Capture the cell that displays the provided text and extract its (X, Y) central coordinate. 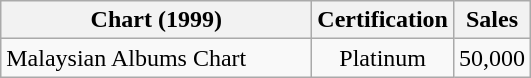
Certification (383, 20)
Platinum (383, 58)
50,000 (492, 58)
Chart (1999) (156, 20)
Malaysian Albums Chart (156, 58)
Sales (492, 20)
